Provide the [x, y] coordinate of the cell's center where the given text is located.  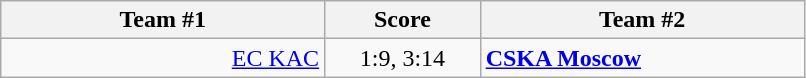
1:9, 3:14 [402, 58]
EC KAC [163, 58]
Score [402, 20]
CSKA Moscow [642, 58]
Team #2 [642, 20]
Team #1 [163, 20]
